Return the [x, y] coordinate for the center point of the cell that contains the specified text.  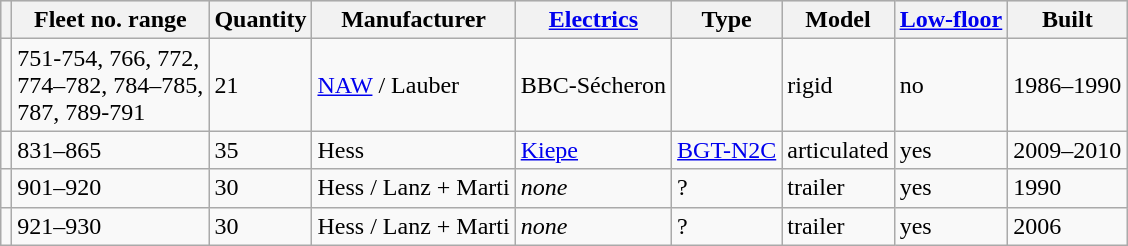
921–930 [110, 226]
1990 [1068, 188]
articulated [838, 150]
no [951, 85]
751-754, 766, 772,774–782, 784–785,787, 789-791 [110, 85]
Model [838, 20]
831–865 [110, 150]
Electrics [593, 20]
Hess [414, 150]
2006 [1068, 226]
rigid [838, 85]
Low-floor [951, 20]
BGT-N2C [727, 150]
Fleet no. range [110, 20]
35 [260, 150]
2009–2010 [1068, 150]
Quantity [260, 20]
Kiepe [593, 150]
Built [1068, 20]
Type [727, 20]
21 [260, 85]
1986–1990 [1068, 85]
Manufacturer [414, 20]
NAW / Lauber [414, 85]
901–920 [110, 188]
BBC-Sécheron [593, 85]
